Extract the [x, y] coordinate from the center of the cell holding the provided text.  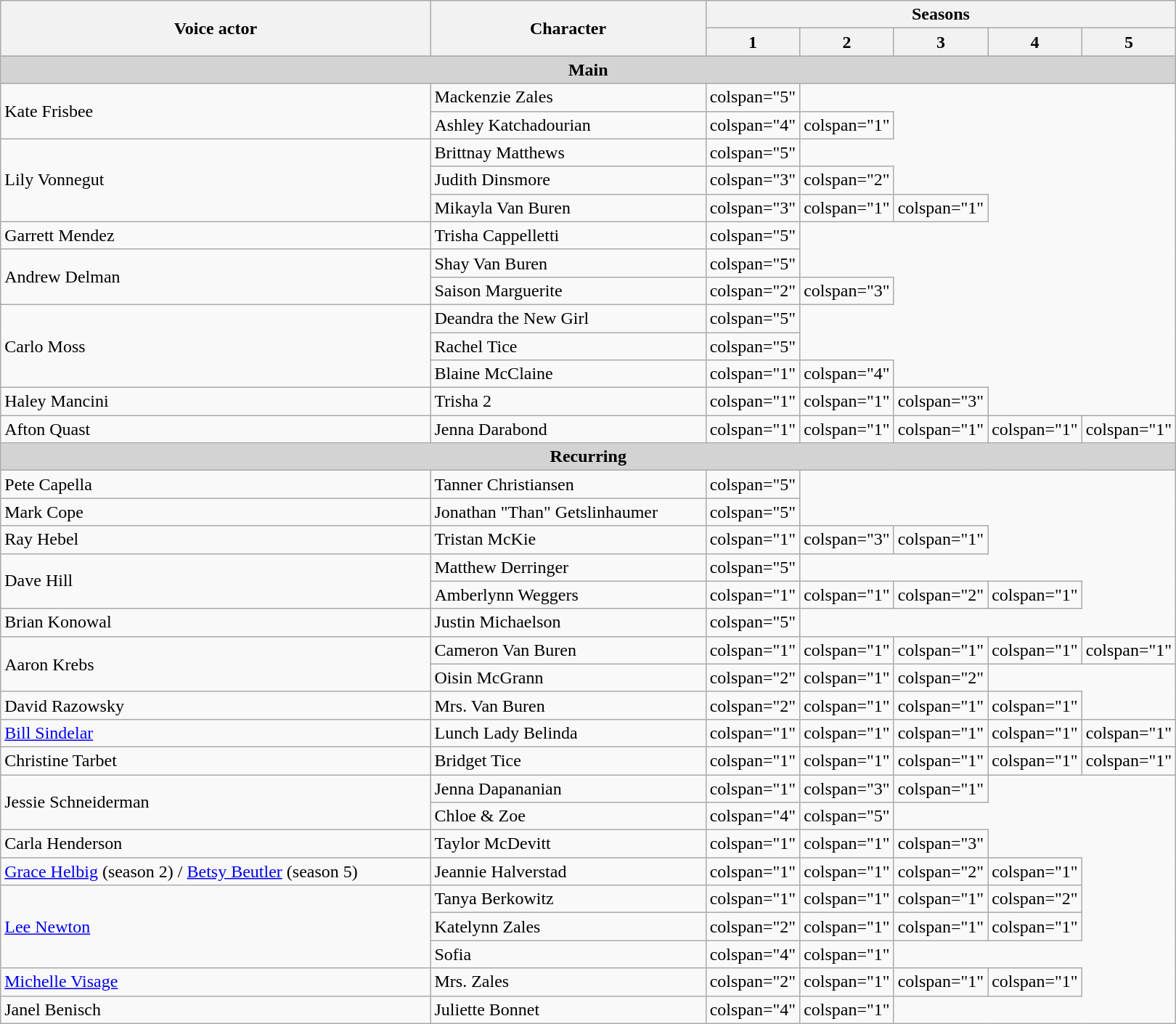
Kate Frisbee [216, 111]
Ray Hebel [216, 540]
David Razowsky [216, 705]
Haley Mancini [216, 402]
Chloe & Zoe [568, 816]
5 [1129, 42]
Taylor McDevitt [568, 844]
Seasons [941, 15]
Cameron Van Buren [568, 650]
Jenna Darabond [568, 429]
Mrs. Zales [568, 982]
Jenna Dapananian [568, 788]
Brian Konowal [216, 622]
Carlo Moss [216, 346]
Juliette Bonnet [568, 1009]
2 [847, 42]
Brittnay Matthews [568, 153]
Lunch Lady Belinda [568, 733]
Sofia [568, 954]
Aaron Krebs [216, 664]
Main [588, 70]
Jonathan "Than" Getslinhaumer [568, 512]
Rachel Tice [568, 346]
Oisin McGrann [568, 678]
Katelynn Zales [568, 927]
Mrs. Van Buren [568, 705]
Trisha Cappelletti [568, 235]
Afton Quast [216, 429]
Jeannie Halverstad [568, 871]
Recurring [588, 457]
Mackenzie Zales [568, 97]
Janel Benisch [216, 1009]
Deandra the New Girl [568, 318]
Ashley Katchadourian [568, 125]
Character [568, 28]
Tanner Christiansen [568, 484]
Pete Capella [216, 484]
Lee Newton [216, 927]
Garrett Mendez [216, 235]
Michelle Visage [216, 982]
Mark Cope [216, 512]
Voice actor [216, 28]
Tanya Berkowitz [568, 899]
Shay Van Buren [568, 263]
1 [753, 42]
Andrew Delman [216, 277]
Carla Henderson [216, 844]
Amberlynn Weggers [568, 595]
Jessie Schneiderman [216, 802]
Trisha 2 [568, 402]
Christine Tarbet [216, 760]
Matthew Derringer [568, 567]
Mikayla Van Buren [568, 208]
4 [1035, 42]
Dave Hill [216, 581]
Tristan McKie [568, 540]
Judith Dinsmore [568, 180]
Grace Helbig (season 2) / Betsy Beutler (season 5) [216, 871]
Justin Michaelson [568, 622]
Blaine McClaine [568, 374]
Bridget Tice [568, 760]
3 [941, 42]
Lily Vonnegut [216, 180]
Saison Marguerite [568, 290]
Bill Sindelar [216, 733]
